Provide the (X, Y) coordinate of the cell's center where the given text is located.  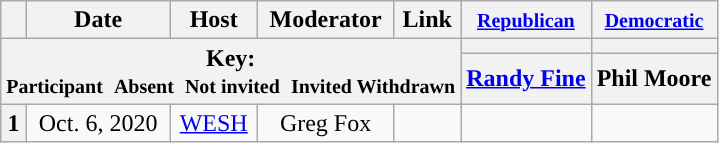
Link (428, 20)
Date (98, 20)
Republican (526, 20)
1 (14, 123)
Host (214, 20)
Key: Participant Absent Not invited Invited Withdrawn (231, 72)
Greg Fox (325, 123)
Phil Moore (654, 78)
Moderator (325, 20)
WESH (214, 123)
Randy Fine (526, 78)
Oct. 6, 2020 (98, 123)
Democratic (654, 20)
